Detect which cell encompasses the target text, then output its (x, y) center coordinate. 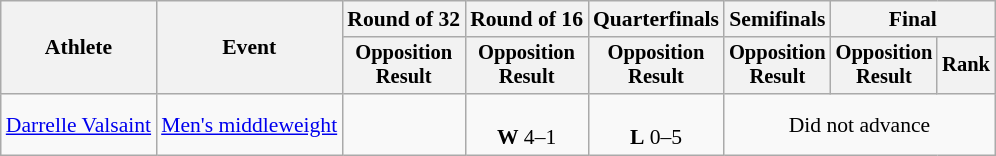
Rank (966, 66)
Event (249, 48)
L 0–5 (656, 124)
W 4–1 (526, 124)
Athlete (78, 48)
Round of 32 (404, 19)
Semifinals (778, 19)
Round of 16 (526, 19)
Darrelle Valsaint (78, 124)
Did not advance (860, 124)
Men's middleweight (249, 124)
Final (913, 19)
Quarterfinals (656, 19)
